From the cell containing the given text, extract its center point as [X, Y] coordinate. 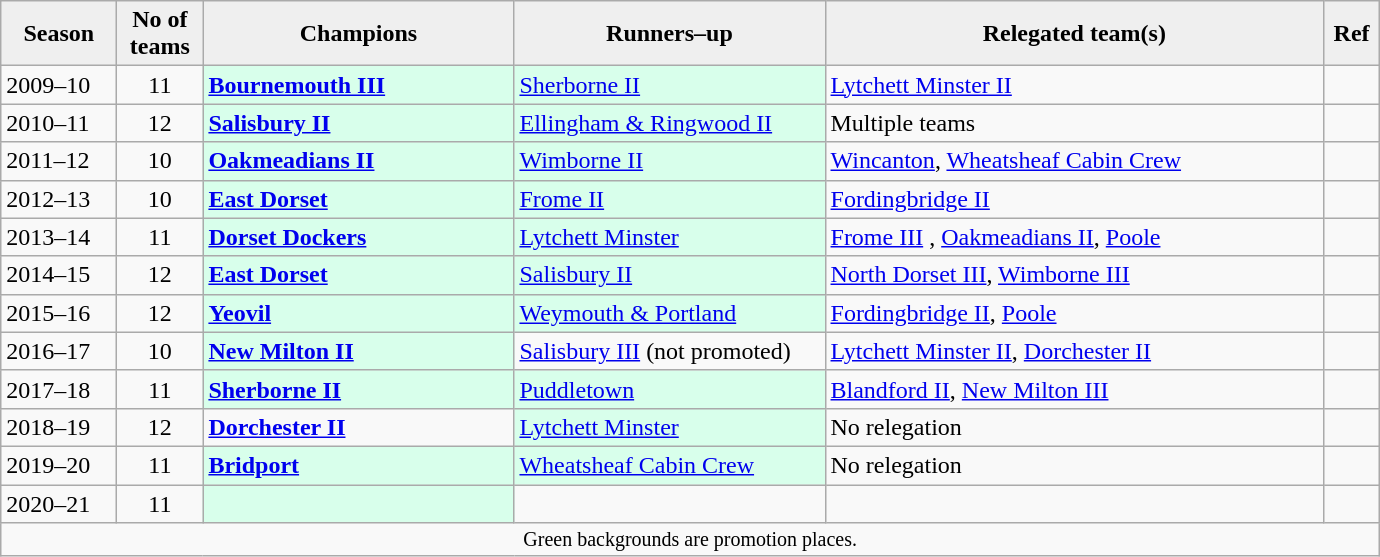
North Dorset III, Wimborne III [1074, 275]
2019–20 [59, 465]
Wimborne II [670, 161]
Dorchester II [358, 427]
Runners–up [670, 34]
Oakmeadians II [358, 161]
Blandford II, New Milton III [1074, 389]
Salisbury III (not promoted) [670, 351]
Relegated team(s) [1074, 34]
New Milton II [358, 351]
Lytchett Minster II [1074, 85]
Wincanton, Wheatsheaf Cabin Crew [1074, 161]
2012–13 [59, 199]
2020–21 [59, 503]
Ellingham & Ringwood II [670, 123]
No of teams [160, 34]
Yeovil [358, 313]
Green backgrounds are promotion places. [690, 540]
Fordingbridge II [1074, 199]
2015–16 [59, 313]
2016–17 [59, 351]
2013–14 [59, 237]
2017–18 [59, 389]
Champions [358, 34]
Bridport [358, 465]
Lytchett Minster II, Dorchester II [1074, 351]
Puddletown [670, 389]
Frome II [670, 199]
2009–10 [59, 85]
Season [59, 34]
Bournemouth III [358, 85]
Dorset Dockers [358, 237]
2011–12 [59, 161]
Wheatsheaf Cabin Crew [670, 465]
Fordingbridge II, Poole [1074, 313]
Frome III , Oakmeadians II, Poole [1074, 237]
2014–15 [59, 275]
Multiple teams [1074, 123]
2018–19 [59, 427]
Ref [1352, 34]
Weymouth & Portland [670, 313]
2010–11 [59, 123]
